Provide the [x, y] coordinate of the cell's center where the given text is located.  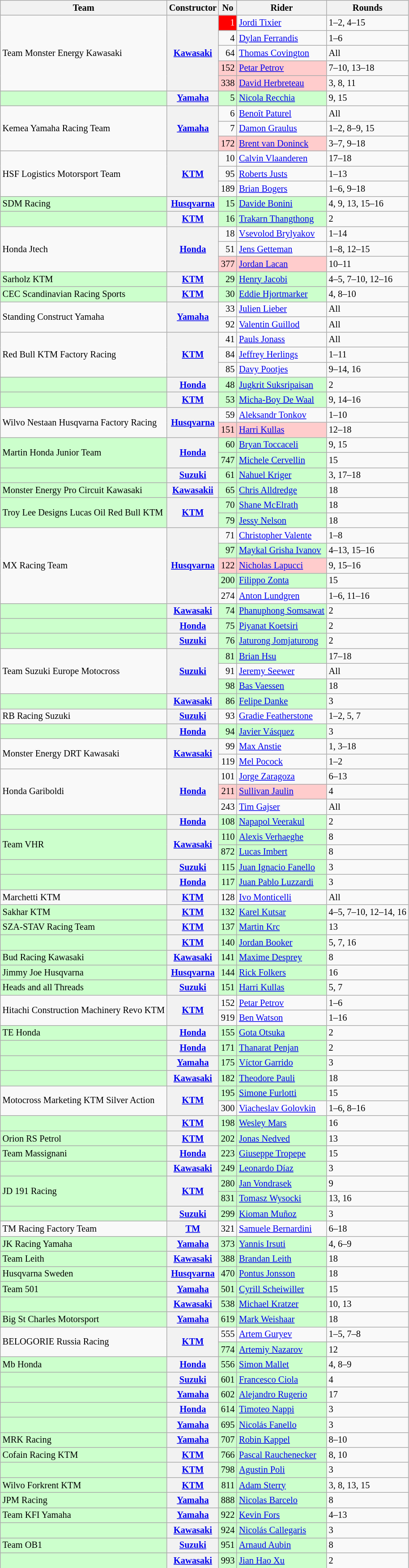
707 [228, 1440]
Giuseppe Tropepe [282, 1153]
4, 6–9 [368, 1244]
Monster Energy DRT Kawasaki [84, 754]
SZA-STAV Racing Team [84, 927]
1–11 [368, 354]
Sakhar KTM [84, 912]
128 [228, 897]
JK Racing Yamaha [84, 1244]
7 [228, 129]
280 [228, 1184]
Arnaud Aubin [282, 1545]
766 [228, 1455]
Tim Gajser [282, 807]
9–14, 16 [368, 369]
Wesley Mars [282, 1123]
Lucas Imbert [282, 852]
MX Racing Team [84, 565]
300 [228, 1108]
993 [228, 1560]
Jordan Booker [282, 942]
8–10 [368, 1440]
17 [368, 1395]
SDM Racing [84, 204]
60 [228, 445]
51 [228, 249]
JD 191 Racing [84, 1191]
6–18 [368, 1229]
Chris Alldredge [282, 490]
Juan Ignacio Fanello [282, 867]
Cofain Racing KTM [84, 1455]
86 [228, 701]
MRK Racing [84, 1440]
5, 7 [368, 988]
TE Honda [84, 1033]
619 [228, 1319]
144 [228, 972]
Heads and all Threads [84, 988]
Troy Lee Designs Lucas Oil Red Bull KTM [84, 512]
Brent van Doninck [282, 143]
CEC Scandinavian Racing Sports [84, 294]
HSF Logistics Motorsport Team [84, 174]
Team Suzuki Europe Motocross [84, 671]
Bud Racing Kawasaki [84, 958]
Nicolas Barcelo [282, 1500]
132 [228, 912]
Honda Gariboldi [84, 792]
872 [228, 852]
Simone Furlotti [282, 1093]
Artemiy Nazarov [282, 1349]
Ben Watson [282, 1018]
Francesco Ciola [282, 1379]
JPM Racing [84, 1500]
97 [228, 550]
951 [228, 1545]
Motocross Marketing KTM Silver Action [84, 1101]
4–5, 7–10, 12–14, 16 [368, 912]
Juan Pablo Luzzardi [282, 882]
172 [228, 143]
12 [368, 1349]
Mel Pocock [282, 761]
Kioman Muñoz [282, 1214]
99 [228, 747]
1 [228, 23]
1–8, 12–15 [368, 249]
Samuele Bernardini [282, 1229]
Nicolás Fanello [282, 1425]
Jan Vondrasek [282, 1184]
Michael Kratzer [282, 1304]
Kawasakii [193, 490]
75 [228, 626]
Alexis Verhaeghe [282, 837]
Vsevolod Brylyakov [282, 234]
3, 8, 11 [368, 83]
Bas Vaessen [282, 686]
Max Anstie [282, 747]
Kemea Yamaha Racing Team [84, 128]
9, 15–16 [368, 566]
Kevin Fors [282, 1515]
Micha-Boy De Waal [282, 400]
538 [228, 1304]
601 [228, 1379]
274 [228, 596]
Napapol Veerakul [282, 822]
321 [228, 1229]
Gradie Featherstone [282, 716]
Team OB1 [84, 1545]
Simon Mallet [282, 1364]
Jens Getteman [282, 249]
1–2, 5, 7 [368, 716]
71 [228, 535]
Honda Jtech [84, 249]
141 [228, 958]
155 [228, 1033]
Jian Hao Xu [282, 1560]
9, 14–16 [368, 400]
189 [228, 189]
4, 9, 13, 15–16 [368, 204]
4, 8–9 [368, 1364]
Constructor [193, 8]
1–6, 9–18 [368, 189]
922 [228, 1515]
12–18 [368, 430]
Bryan Toccaceli [282, 445]
10–11 [368, 264]
Viacheslav Golovkin [282, 1108]
Jessy Nelson [282, 520]
Monster Energy Pro Circuit Kawasaki [84, 490]
Christopher Valente [282, 535]
Yannis Irsuti [282, 1244]
373 [228, 1244]
919 [228, 1018]
Jordan Lacan [282, 264]
Ivo Monticelli [282, 897]
Team [84, 8]
65 [228, 490]
74 [228, 611]
29 [228, 279]
223 [228, 1153]
4–13, 15–16 [368, 550]
94 [228, 731]
747 [228, 460]
Jaturong Jomjaturong [282, 641]
Martin Honda Junior Team [84, 452]
64 [228, 53]
117 [228, 882]
No [228, 8]
Sullivan Jaulin [282, 791]
Pontus Jonsson [282, 1274]
556 [228, 1364]
Tomasz Wysocki [282, 1199]
Martin Krc [282, 927]
Alejandro Rugerio [282, 1395]
6 [228, 113]
3, 17–18 [368, 475]
Pauls Jonass [282, 339]
Mb Honda [84, 1364]
Timoteo Nappi [282, 1409]
Adam Sterry [282, 1485]
Team Monster Energy Kawasaki [84, 53]
Nahuel Kriger [282, 475]
Víctor Garrido [282, 1063]
198 [228, 1123]
798 [228, 1470]
Julien Lieber [282, 309]
Damon Graulus [282, 129]
Rick Folkers [282, 972]
140 [228, 942]
Cyrill Scheiwiller [282, 1289]
182 [228, 1078]
98 [228, 686]
Jeffrey Herlings [282, 354]
91 [228, 671]
Artem Guryev [282, 1334]
10, 13 [368, 1304]
Leonardo Díaz [282, 1168]
41 [228, 339]
Agustin Poli [282, 1470]
Brian Hsu [282, 656]
831 [228, 1199]
Valentin Guillod [282, 324]
4–5, 7–10, 12–16 [368, 279]
93 [228, 716]
Maxime Desprey [282, 958]
470 [228, 1274]
Dylan Ferrandis [282, 38]
Piyanat Koetsiri [282, 626]
1–13 [368, 174]
211 [228, 791]
84 [228, 354]
David Herbreteau [282, 83]
33 [228, 309]
1–2, 8–9, 15 [368, 129]
59 [228, 415]
Trakarn Thangthong [282, 219]
Eddie Hjortmarker [282, 294]
175 [228, 1063]
Jonas Nedved [282, 1138]
Benoît Paturel [282, 113]
1, 3–18 [368, 747]
299 [228, 1214]
195 [228, 1093]
119 [228, 761]
1–16 [368, 1018]
Javier Vásquez [282, 731]
811 [228, 1485]
Phanuphong Somsawat [282, 611]
Aleksandr Tonkov [282, 415]
Rider [282, 8]
Red Bull KTM Factory Racing [84, 355]
TM [193, 1229]
338 [228, 83]
1–6, 8–16 [368, 1108]
Wilvo Forkrent KTM [84, 1485]
Robin Kappel [282, 1440]
92 [228, 324]
1–8 [368, 535]
BELOGORIE Russia Racing [84, 1342]
Anton Lundgren [282, 596]
10 [228, 159]
1–2, 4–15 [368, 23]
Nicolás Callegaris [282, 1530]
8, 10 [368, 1455]
115 [228, 867]
Davy Pootjes [282, 369]
Jorge Zaragoza [282, 777]
200 [228, 580]
Nicholas Lapucci [282, 566]
Team Massignani [84, 1153]
6–13 [368, 777]
1–5, 7–8 [368, 1334]
85 [228, 369]
Brian Bogers [282, 189]
924 [228, 1530]
Team 501 [84, 1289]
1–6, 11–16 [368, 596]
Jordi Tixier [282, 23]
30 [228, 294]
Filippo Zonta [282, 580]
Davide Bonini [282, 204]
1–10 [368, 415]
501 [228, 1289]
Michele Cervellin [282, 460]
1–14 [368, 234]
13, 16 [368, 1199]
Sarholz KTM [84, 279]
614 [228, 1409]
Nicola Recchia [282, 98]
Karel Kutsar [282, 912]
888 [228, 1500]
Felipe Danke [282, 701]
Gota Otsuka [282, 1033]
7–10, 13–18 [368, 68]
4–13 [368, 1515]
377 [228, 264]
122 [228, 566]
Orion RS Petrol [84, 1138]
774 [228, 1349]
110 [228, 837]
76 [228, 641]
Rounds [368, 8]
Husqvarna Sweden [84, 1274]
79 [228, 520]
Jimmy Joe Husqvarna [84, 972]
Henry Jacobi [282, 279]
Theodore Pauli [282, 1078]
95 [228, 174]
171 [228, 1048]
695 [228, 1425]
61 [228, 475]
Shane McElrath [282, 505]
388 [228, 1259]
555 [228, 1334]
Roberts Justs [282, 174]
3, 8, 13, 15 [368, 1485]
3–7, 9–18 [368, 143]
249 [228, 1168]
RB Racing Suzuki [84, 716]
Hitachi Construction Machinery Revo KTM [84, 1010]
70 [228, 505]
TM Racing Factory Team [84, 1229]
Team KFI Yamaha [84, 1515]
4, 8–10 [368, 294]
108 [228, 822]
Jeremy Seewer [282, 671]
Big St Charles Motorsport [84, 1319]
137 [228, 927]
1–2 [368, 761]
Thomas Covington [282, 53]
243 [228, 807]
202 [228, 1138]
Calvin Vlaanderen [282, 159]
5, 7, 16 [368, 942]
Jugkrit Suksripaisan [282, 385]
Brandan Leith [282, 1259]
Standing Construct Yamaha [84, 316]
Marchetti KTM [84, 897]
Mark Weishaar [282, 1319]
53 [228, 400]
9 [368, 1184]
Pascal Rauchenecker [282, 1455]
48 [228, 385]
Team VHR [84, 844]
602 [228, 1395]
5 [228, 98]
Thanarat Penjan [282, 1048]
101 [228, 777]
Maykal Grisha Ivanov [282, 550]
81 [228, 656]
Wilvo Nestaan Husqvarna Factory Racing [84, 422]
Team Leith [84, 1259]
